Determine the (X, Y) coordinate at the center of the cell enclosing the given text.  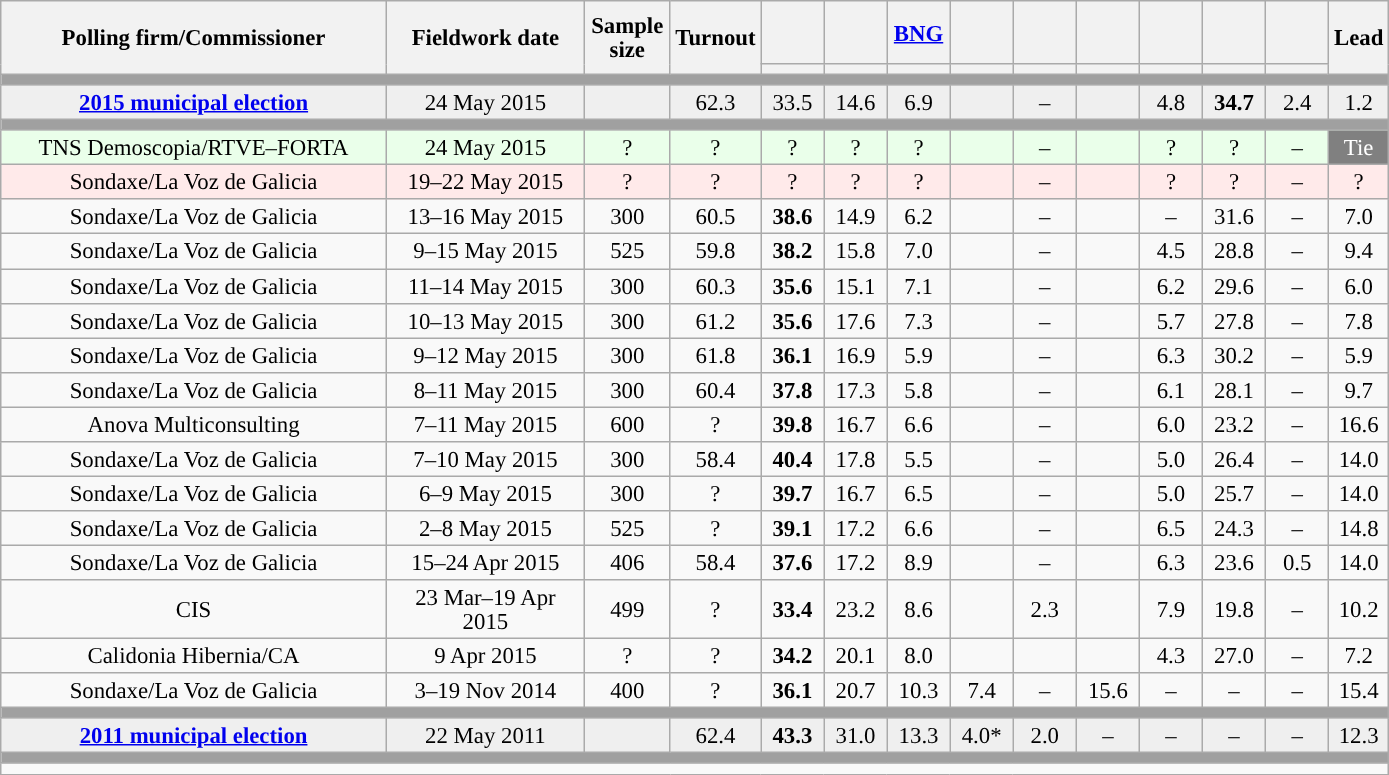
0.5 (1298, 562)
7.3 (918, 320)
34.7 (1234, 102)
17.8 (856, 460)
7–11 May 2015 (485, 424)
2.4 (1298, 102)
43.3 (792, 736)
9.4 (1359, 252)
2.0 (1044, 736)
10.3 (918, 690)
27.0 (1234, 656)
20.7 (856, 690)
39.7 (792, 494)
3–19 Nov 2014 (485, 690)
2011 municipal election (194, 736)
40.4 (792, 460)
2–8 May 2015 (485, 528)
4.3 (1170, 656)
2015 municipal election (194, 102)
23.6 (1234, 562)
13–16 May 2015 (485, 218)
15.8 (856, 252)
37.8 (792, 390)
9 Apr 2015 (485, 656)
9–15 May 2015 (485, 252)
6.9 (918, 102)
7–10 May 2015 (485, 460)
8.9 (918, 562)
33.4 (792, 610)
29.6 (1234, 286)
4.8 (1170, 102)
7.8 (1359, 320)
Fieldwork date (485, 38)
7.1 (918, 286)
38.6 (792, 218)
62.3 (716, 102)
16.6 (1359, 424)
26.4 (1234, 460)
4.5 (1170, 252)
14.6 (856, 102)
499 (627, 610)
600 (627, 424)
7.9 (1170, 610)
39.1 (792, 528)
19.8 (1234, 610)
Polling firm/Commissioner (194, 38)
Lead (1359, 38)
61.2 (716, 320)
60.5 (716, 218)
25.7 (1234, 494)
62.4 (716, 736)
5.7 (1170, 320)
14.8 (1359, 528)
17.3 (856, 390)
24.3 (1234, 528)
13.3 (918, 736)
31.6 (1234, 218)
5.5 (918, 460)
28.8 (1234, 252)
22 May 2011 (485, 736)
14.9 (856, 218)
9.7 (1359, 390)
20.1 (856, 656)
38.2 (792, 252)
BNG (918, 32)
Tie (1359, 148)
4.0* (982, 736)
17.6 (856, 320)
6.1 (1170, 390)
16.9 (856, 356)
15.6 (1108, 690)
8.0 (918, 656)
10.2 (1359, 610)
59.8 (716, 252)
60.4 (716, 390)
11–14 May 2015 (485, 286)
2.3 (1044, 610)
23 Mar–19 Apr 2015 (485, 610)
5.8 (918, 390)
Turnout (716, 38)
15–24 Apr 2015 (485, 562)
60.3 (716, 286)
12.3 (1359, 736)
1.2 (1359, 102)
39.8 (792, 424)
37.6 (792, 562)
6–9 May 2015 (485, 494)
27.8 (1234, 320)
8–11 May 2015 (485, 390)
Anova Multiconsulting (194, 424)
7.2 (1359, 656)
31.0 (856, 736)
15.1 (856, 286)
CIS (194, 610)
7.4 (982, 690)
8.6 (918, 610)
15.4 (1359, 690)
Sample size (627, 38)
61.8 (716, 356)
19–22 May 2015 (485, 182)
400 (627, 690)
34.2 (792, 656)
406 (627, 562)
28.1 (1234, 390)
30.2 (1234, 356)
TNS Demoscopia/RTVE–FORTA (194, 148)
Calidonia Hibernia/CA (194, 656)
10–13 May 2015 (485, 320)
33.5 (792, 102)
9–12 May 2015 (485, 356)
